Extract the (x, y) coordinate from the center of the cell holding the provided text.  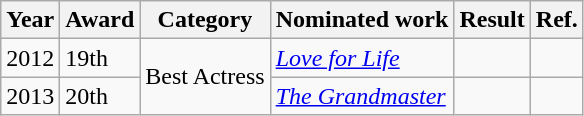
19th (100, 58)
2013 (30, 96)
Award (100, 20)
2012 (30, 58)
Category (205, 20)
Nominated work (362, 20)
20th (100, 96)
The Grandmaster (362, 96)
Love for Life (362, 58)
Ref. (556, 20)
Best Actress (205, 77)
Year (30, 20)
Result (492, 20)
